Output the [X, Y] coordinate of the center of the cell containing the given text.  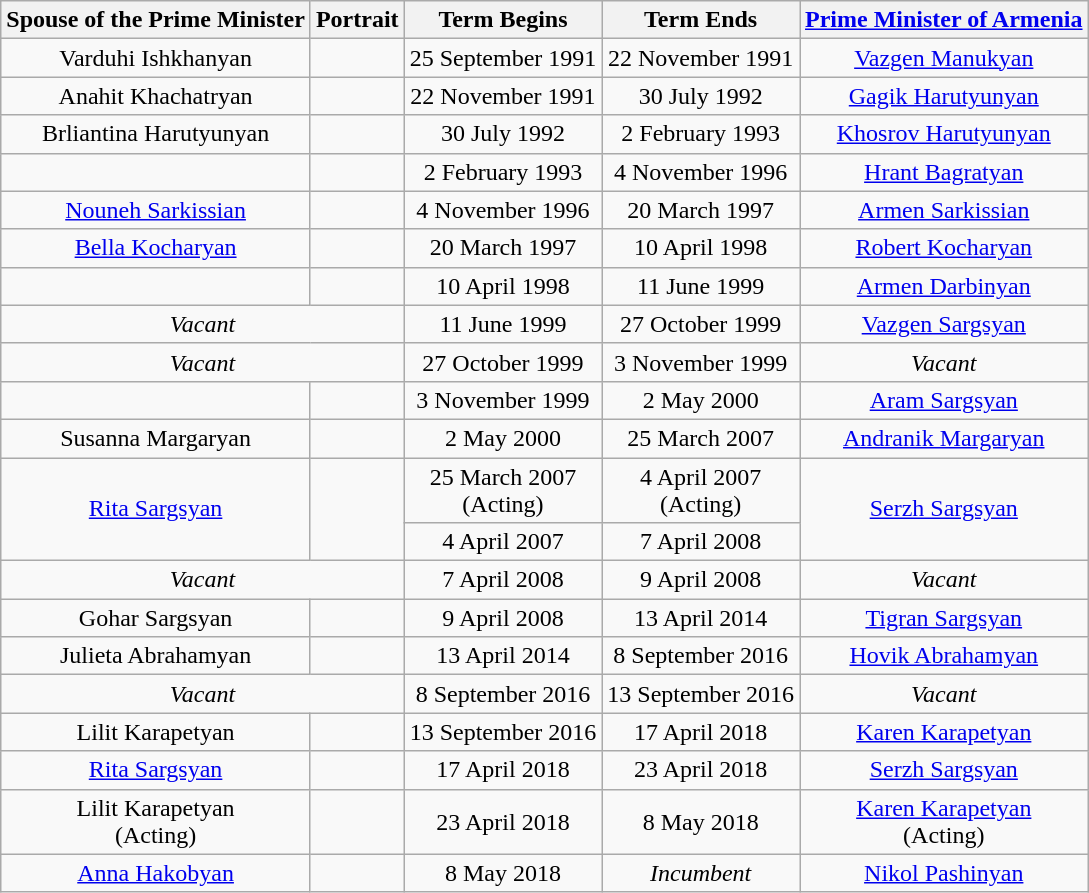
Armen Darbinyan [944, 286]
Karen Karapetyan(Acting) [944, 822]
Term Begins [503, 20]
Andranik Margaryan [944, 438]
25 March 2007 [701, 438]
Portrait [357, 20]
25 March 2007(Acting) [503, 490]
Spouse of the Prime Minister [156, 20]
Vazgen Manukyan [944, 58]
Varduhi Ishkhanyan [156, 58]
4 April 2007 [503, 542]
Bella Kocharyan [156, 248]
Khosrov Harutyunyan [944, 134]
Karen Karapetyan [944, 732]
Gagik Harutyunyan [944, 96]
Vazgen Sargsyan [944, 324]
Aram Sargsyan [944, 400]
Anahit Khachatryan [156, 96]
Nouneh Sarkissian [156, 210]
Prime Minister of Armenia [944, 20]
Brliantina Harutyunyan [156, 134]
Lilit Karapetyan(Acting) [156, 822]
Hovik Abrahamyan [944, 656]
Lilit Karapetyan [156, 732]
Armen Sarkissian [944, 210]
Anna Hakobyan [156, 873]
Gohar Sargsyan [156, 618]
Incumbent [701, 873]
Term Ends [701, 20]
Tigran Sargsyan [944, 618]
Julieta Abrahamyan [156, 656]
25 September 1991 [503, 58]
Robert Kocharyan [944, 248]
4 April 2007(Acting) [701, 490]
Nikol Pashinyan [944, 873]
Susanna Margaryan [156, 438]
Hrant Bagratyan [944, 172]
